Identify which cell holds the provided text, then report its [X, Y] central coordinate. 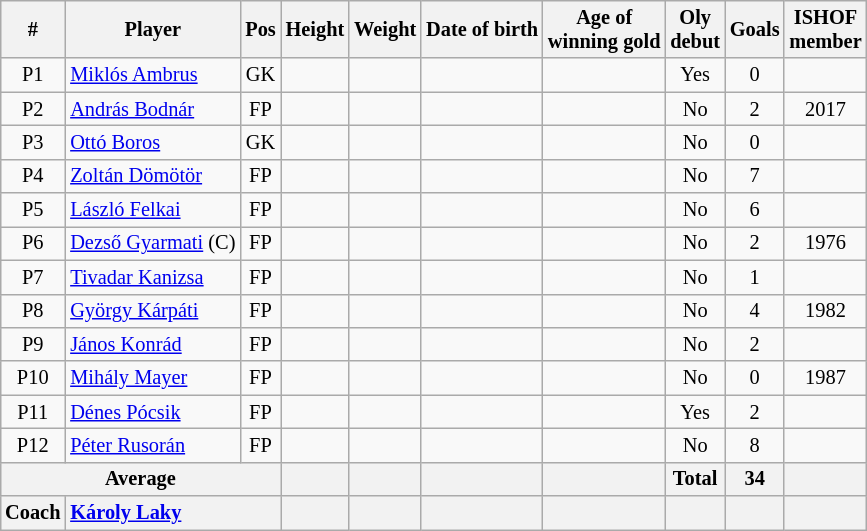
Miklós Ambrus [152, 75]
László Felkai [152, 210]
4 [755, 311]
P3 [32, 142]
P11 [32, 412]
János Konrád [152, 344]
Pos [260, 29]
P12 [32, 445]
Dezső Gyarmati (C) [152, 243]
P1 [32, 75]
P2 [32, 109]
György Kárpáti [152, 311]
Olydebut [695, 29]
7 [755, 176]
Mihály Mayer [152, 378]
Károly Laky [172, 513]
Height [316, 29]
Coach [32, 513]
1987 [825, 378]
Péter Rusorán [152, 445]
P8 [32, 311]
Total [695, 479]
P4 [32, 176]
P10 [32, 378]
6 [755, 210]
Weight [385, 29]
1 [755, 277]
2017 [825, 109]
1982 [825, 311]
1976 [825, 243]
Average [140, 479]
Date of birth [482, 29]
Dénes Pócsik [152, 412]
Tivadar Kanizsa [152, 277]
Player [152, 29]
# [32, 29]
34 [755, 479]
András Bodnár [152, 109]
ISHOFmember [825, 29]
P6 [32, 243]
P9 [32, 344]
P7 [32, 277]
Zoltán Dömötör [152, 176]
8 [755, 445]
Goals [755, 29]
Ottó Boros [152, 142]
P5 [32, 210]
Age ofwinning gold [604, 29]
